Return the [x, y] coordinate for the center point of the cell that contains the specified text.  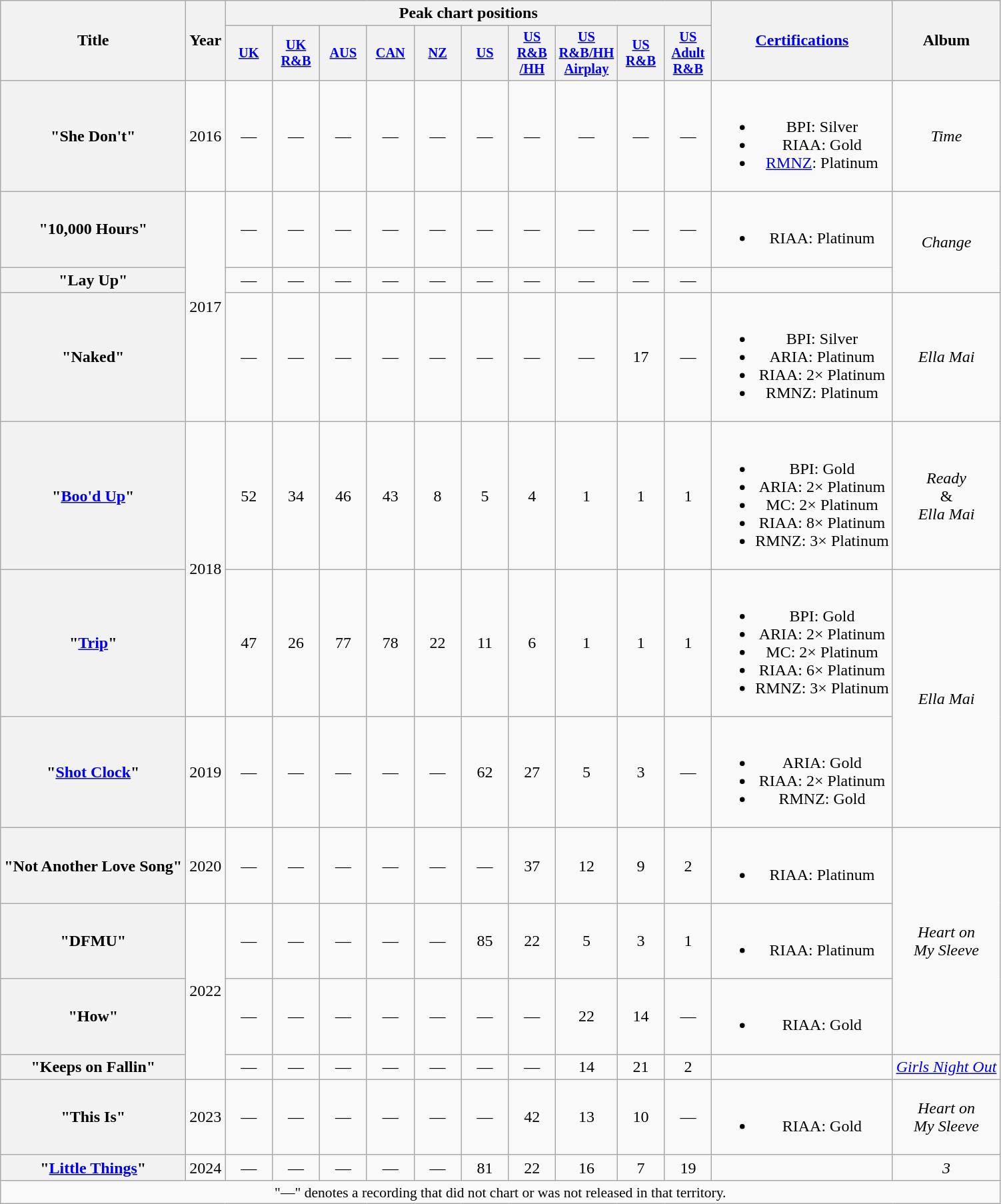
Album [946, 41]
"DFMU" [93, 941]
19 [688, 1167]
52 [249, 496]
78 [391, 643]
85 [485, 941]
BPI: GoldARIA: 2× PlatinumMC: 2× PlatinumRIAA: 8× PlatinumRMNZ: 3× Platinum [802, 496]
UKR&B [296, 53]
"Keeps on Fallin" [93, 1067]
"Little Things" [93, 1167]
US [485, 53]
UK [249, 53]
8 [437, 496]
USR&B/HHAirplay [586, 53]
47 [249, 643]
"Boo'd Up" [93, 496]
Title [93, 41]
9 [641, 865]
2024 [205, 1167]
2020 [205, 865]
12 [586, 865]
2019 [205, 772]
"Naked" [93, 357]
62 [485, 772]
46 [343, 496]
Girls Night Out [946, 1067]
27 [532, 772]
"Trip" [93, 643]
BPI: SilverARIA: PlatinumRIAA: 2× PlatinumRMNZ: Platinum [802, 357]
2018 [205, 569]
7 [641, 1167]
77 [343, 643]
"Not Another Love Song" [93, 865]
CAN [391, 53]
"Lay Up" [93, 280]
4 [532, 496]
"She Don't" [93, 136]
USAdultR&B [688, 53]
"10,000 Hours" [93, 229]
81 [485, 1167]
16 [586, 1167]
42 [532, 1117]
17 [641, 357]
2016 [205, 136]
10 [641, 1117]
43 [391, 496]
11 [485, 643]
13 [586, 1117]
ARIA: GoldRIAA: 2× PlatinumRMNZ: Gold [802, 772]
AUS [343, 53]
USR&B [641, 53]
"This Is" [93, 1117]
34 [296, 496]
6 [532, 643]
USR&B/HH [532, 53]
2022 [205, 991]
Year [205, 41]
"—" denotes a recording that did not chart or was not released in that territory. [500, 1192]
Peak chart positions [469, 13]
21 [641, 1067]
Time [946, 136]
"How" [93, 1016]
2023 [205, 1117]
BPI: SilverRIAA: GoldRMNZ: Platinum [802, 136]
"Shot Clock" [93, 772]
Ready&Ella Mai [946, 496]
2017 [205, 307]
BPI: GoldARIA: 2× PlatinumMC: 2× PlatinumRIAA: 6× PlatinumRMNZ: 3× Platinum [802, 643]
Certifications [802, 41]
26 [296, 643]
NZ [437, 53]
37 [532, 865]
Change [946, 243]
